For the text-containing cell, return its midpoint in [X, Y] coordinate format. 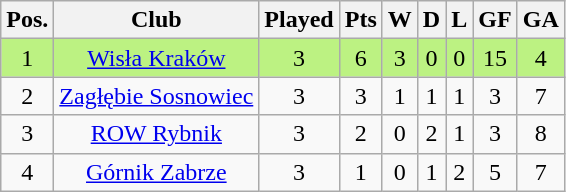
Played [299, 20]
ROW Rybnik [156, 134]
Zagłębie Sosnowiec [156, 96]
6 [360, 58]
L [460, 20]
15 [495, 58]
Pos. [28, 20]
GA [540, 20]
GF [495, 20]
D [431, 20]
8 [540, 134]
Górnik Zabrze [156, 172]
Wisła Kraków [156, 58]
5 [495, 172]
W [400, 20]
Pts [360, 20]
Club [156, 20]
